Capture the cell that displays the provided text and extract its (X, Y) central coordinate. 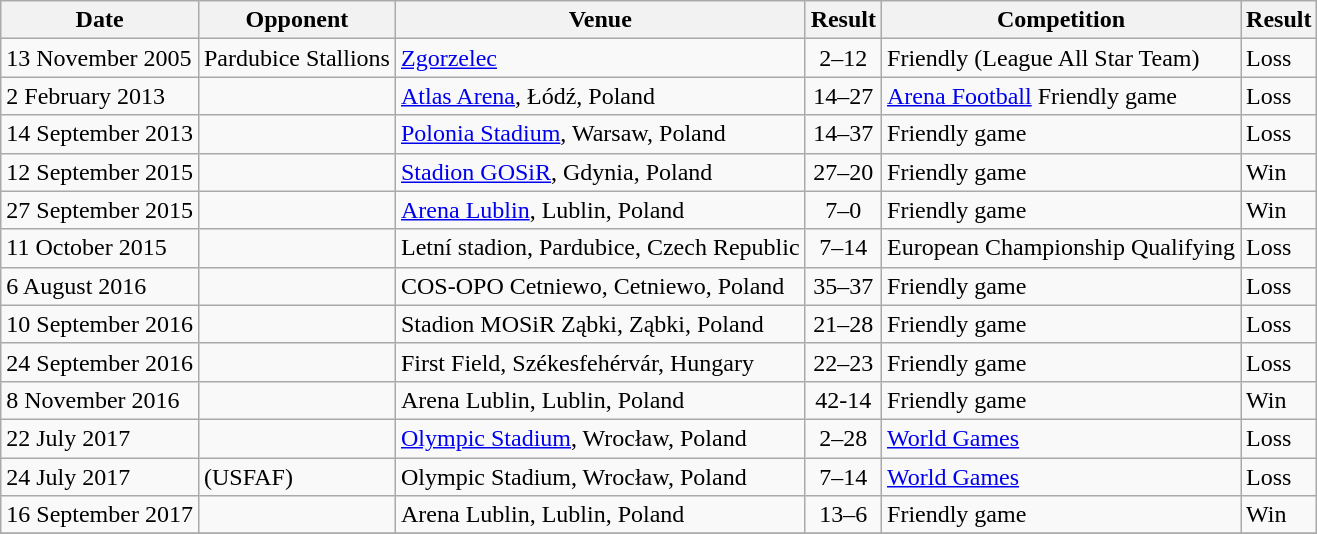
13 November 2005 (100, 58)
Stadion GOSiR, Gdynia, Poland (600, 172)
22–23 (843, 362)
35–37 (843, 286)
Date (100, 20)
Zgorzelec (600, 58)
Atlas Arena, Łódź, Poland (600, 96)
14–27 (843, 96)
24 July 2017 (100, 477)
27–20 (843, 172)
27 September 2015 (100, 210)
42-14 (843, 400)
Pardubice Stallions (296, 58)
Stadion MOSiR Ząbki, Ząbki, Poland (600, 324)
22 July 2017 (100, 438)
21–28 (843, 324)
13–6 (843, 515)
14–37 (843, 134)
Venue (600, 20)
12 September 2015 (100, 172)
6 August 2016 (100, 286)
7–0 (843, 210)
2–12 (843, 58)
First Field, Székesfehérvár, Hungary (600, 362)
11 October 2015 (100, 248)
(USFAF) (296, 477)
Arena Football Friendly game (1062, 96)
8 November 2016 (100, 400)
16 September 2017 (100, 515)
Competition (1062, 20)
European Championship Qualifying (1062, 248)
14 September 2013 (100, 134)
24 September 2016 (100, 362)
Letní stadion, Pardubice, Czech Republic (600, 248)
2–28 (843, 438)
10 September 2016 (100, 324)
Friendly (League All Star Team) (1062, 58)
Polonia Stadium, Warsaw, Poland (600, 134)
2 February 2013 (100, 96)
COS-OPO Cetniewo, Cetniewo, Poland (600, 286)
Opponent (296, 20)
